Pinpoint the cell where the given text exists, returning its [X, Y] midpoint coordinate. 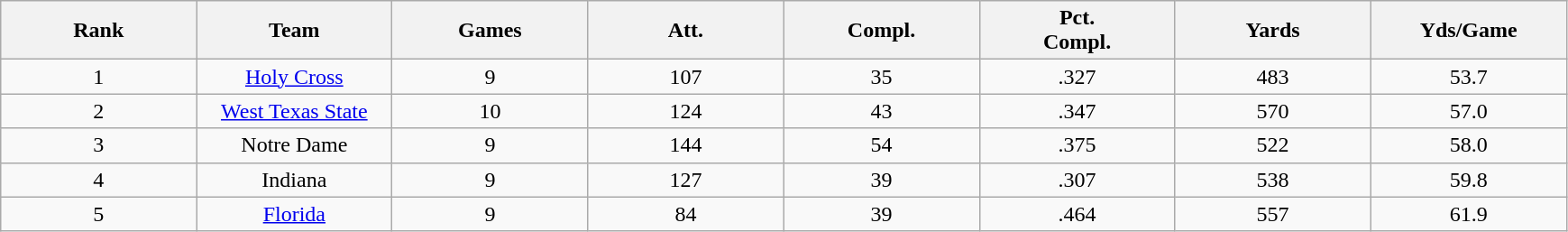
Florida [294, 214]
.327 [1077, 77]
Pct.Compl. [1077, 31]
522 [1273, 145]
54 [882, 145]
Notre Dame [294, 145]
Holy Cross [294, 77]
.464 [1077, 214]
57.0 [1468, 111]
Yds/Game [1468, 31]
West Texas State [294, 111]
127 [685, 180]
35 [882, 77]
107 [685, 77]
538 [1273, 180]
570 [1273, 111]
2 [99, 111]
.307 [1077, 180]
Att. [685, 31]
.375 [1077, 145]
Indiana [294, 180]
61.9 [1468, 214]
.347 [1077, 111]
Rank [99, 31]
Team [294, 31]
3 [99, 145]
124 [685, 111]
483 [1273, 77]
Yards [1273, 31]
1 [99, 77]
53.7 [1468, 77]
58.0 [1468, 145]
Compl. [882, 31]
Games [491, 31]
10 [491, 111]
43 [882, 111]
5 [99, 214]
557 [1273, 214]
59.8 [1468, 180]
4 [99, 180]
84 [685, 214]
144 [685, 145]
